Output the [x, y] coordinate of the center of the cell containing the given text.  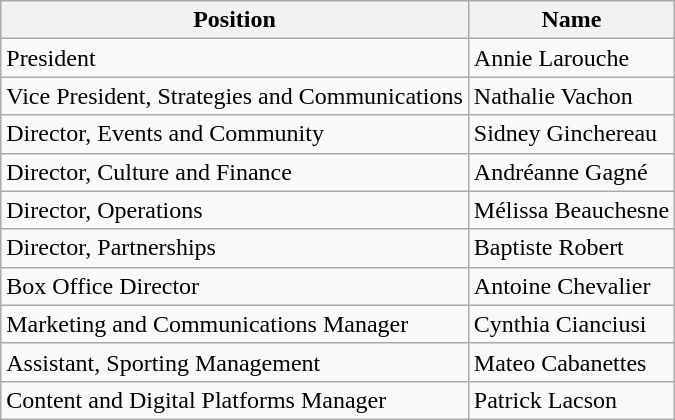
Position [235, 20]
Vice President, Strategies and Communications [235, 96]
Content and Digital Platforms Manager [235, 400]
Antoine Chevalier [571, 286]
Marketing and Communications Manager [235, 324]
Baptiste Robert [571, 248]
Mateo Cabanettes [571, 362]
Director, Partnerships [235, 248]
Box Office Director [235, 286]
Mélissa Beauchesne [571, 210]
Assistant, Sporting Management [235, 362]
Andréanne Gagné [571, 172]
President [235, 58]
Patrick Lacson [571, 400]
Director, Operations [235, 210]
Annie Larouche [571, 58]
Sidney Ginchereau [571, 134]
Name [571, 20]
Director, Culture and Finance [235, 172]
Director, Events and Community [235, 134]
Cynthia Cianciusi [571, 324]
Nathalie Vachon [571, 96]
